For the text-containing cell, return its midpoint in [X, Y] coordinate format. 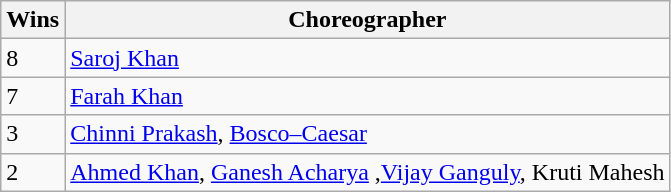
Chinni Prakash, Bosco–Caesar [368, 134]
Farah Khan [368, 96]
8 [33, 58]
Choreographer [368, 20]
Ahmed Khan, Ganesh Acharya ,Vijay Ganguly, Kruti Mahesh [368, 172]
3 [33, 134]
7 [33, 96]
2 [33, 172]
Wins [33, 20]
Saroj Khan [368, 58]
